Locate the cell with the specified text and output its (x, y) center coordinate. 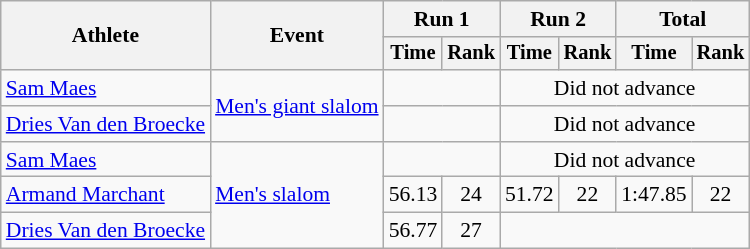
Total (682, 19)
Men's slalom (297, 196)
24 (471, 195)
56.77 (414, 231)
51.72 (530, 195)
Run 2 (558, 19)
56.13 (414, 195)
27 (471, 231)
Run 1 (442, 19)
Event (297, 36)
Athlete (106, 36)
Armand Marchant (106, 195)
Men's giant slalom (297, 106)
1:47.85 (654, 195)
